Output the [x, y] coordinate of the center of the cell containing the given text.  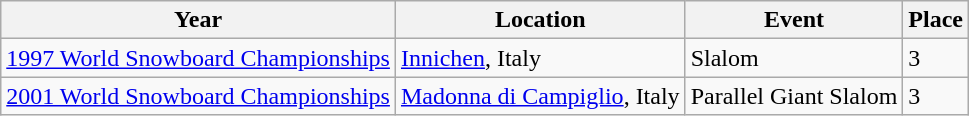
Location [540, 20]
Madonna di Campiglio, Italy [540, 96]
Slalom [794, 58]
Place [936, 20]
Parallel Giant Slalom [794, 96]
1997 World Snowboard Championships [198, 58]
Event [794, 20]
Innichen, Italy [540, 58]
2001 World Snowboard Championships [198, 96]
Year [198, 20]
